Provide the [X, Y] coordinate of the cell's center where the given text is located.  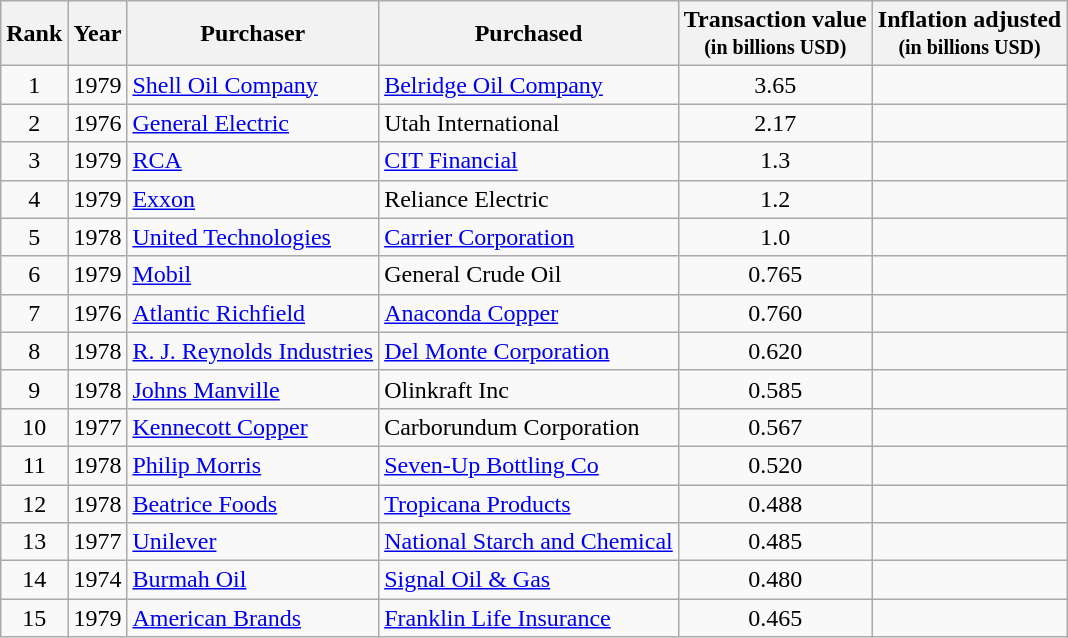
5 [34, 237]
3.65 [775, 85]
0.465 [775, 618]
Atlantic Richfield [253, 313]
13 [34, 542]
Year [98, 34]
CIT Financial [529, 161]
1974 [98, 580]
Rank [34, 34]
1.3 [775, 161]
Del Monte Corporation [529, 351]
Utah International [529, 123]
2 [34, 123]
0.485 [775, 542]
11 [34, 465]
Inflation adjusted(in billions USD) [969, 34]
0.520 [775, 465]
Olinkraft Inc [529, 389]
General Crude Oil [529, 275]
Tropicana Products [529, 503]
Purchaser [253, 34]
6 [34, 275]
0.760 [775, 313]
Beatrice Foods [253, 503]
Franklin Life Insurance [529, 618]
7 [34, 313]
Kennecott Copper [253, 427]
Purchased [529, 34]
United Technologies [253, 237]
Unilever [253, 542]
4 [34, 199]
Burmah Oil [253, 580]
Anaconda Copper [529, 313]
Carborundum Corporation [529, 427]
0.620 [775, 351]
0.480 [775, 580]
Exxon [253, 199]
Philip Morris [253, 465]
15 [34, 618]
Shell Oil Company [253, 85]
10 [34, 427]
8 [34, 351]
Seven-Up Bottling Co [529, 465]
12 [34, 503]
3 [34, 161]
Carrier Corporation [529, 237]
Johns Manville [253, 389]
0.567 [775, 427]
0.488 [775, 503]
R. J. Reynolds Industries [253, 351]
General Electric [253, 123]
0.585 [775, 389]
Reliance Electric [529, 199]
Belridge Oil Company [529, 85]
1.0 [775, 237]
RCA [253, 161]
Mobil [253, 275]
2.17 [775, 123]
9 [34, 389]
1.2 [775, 199]
National Starch and Chemical [529, 542]
Transaction value(in billions USD) [775, 34]
0.765 [775, 275]
1 [34, 85]
14 [34, 580]
Signal Oil & Gas [529, 580]
American Brands [253, 618]
